Output the (x, y) coordinate of the center of the cell containing the given text.  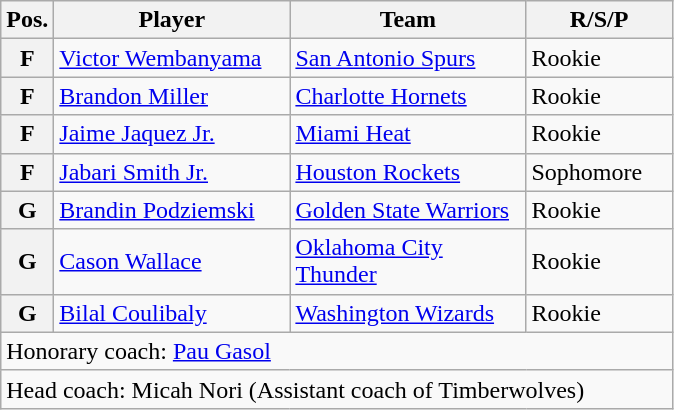
Bilal Coulibaly (172, 313)
Charlotte Hornets (408, 96)
Oklahoma City Thunder (408, 262)
Player (172, 20)
Jaime Jaquez Jr. (172, 134)
Pos. (28, 20)
Golden State Warriors (408, 210)
Jabari Smith Jr. (172, 172)
Honorary coach: Pau Gasol (336, 351)
Miami Heat (408, 134)
San Antonio Spurs (408, 58)
Brandon Miller (172, 96)
Washington Wizards (408, 313)
Cason Wallace (172, 262)
R/S/P (599, 20)
Brandin Podziemski (172, 210)
Sophomore (599, 172)
Houston Rockets (408, 172)
Team (408, 20)
Victor Wembanyama (172, 58)
Head coach: Micah Nori (Assistant coach of Timberwolves) (336, 389)
